Detect which cell encompasses the target text, then output its (X, Y) center coordinate. 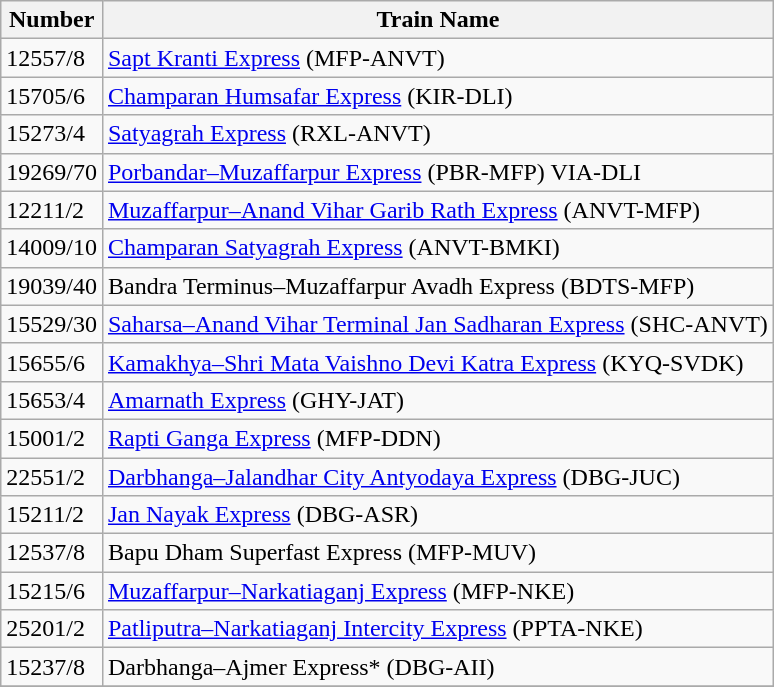
Darbhanga–Ajmer Express* (DBG-AII) (438, 667)
Jan Nayak Express (DBG-ASR) (438, 515)
14009/10 (52, 248)
15215/6 (52, 591)
Muzaffarpur–Anand Vihar Garib Rath Express (ANVT-MFP) (438, 210)
Satyagrah Express (RXL-ANVT) (438, 134)
12537/8 (52, 553)
22551/2 (52, 477)
19039/40 (52, 286)
Rapti Ganga Express (MFP-DDN) (438, 438)
25201/2 (52, 629)
15705/6 (52, 96)
Number (52, 20)
Train Name (438, 20)
15653/4 (52, 400)
12557/8 (52, 58)
Saharsa–Anand Vihar Terminal Jan Sadharan Express (SHC-ANVT) (438, 324)
Champaran Humsafar Express (KIR-DLI) (438, 96)
12211/2 (52, 210)
Bandra Terminus–Muzaffarpur Avadh Express (BDTS-MFP) (438, 286)
19269/70 (52, 172)
Porbandar–Muzaffarpur Express (PBR-MFP) VIA-DLI (438, 172)
15655/6 (52, 362)
Muzaffarpur–Narkatiaganj Express (MFP-NKE) (438, 591)
15211/2 (52, 515)
15001/2 (52, 438)
15237/8 (52, 667)
15529/30 (52, 324)
Darbhanga–Jalandhar City Antyodaya Express (DBG-JUC) (438, 477)
Sapt Kranti Express (MFP-ANVT) (438, 58)
Champaran Satyagrah Express (ANVT-BMKI) (438, 248)
Bapu Dham Superfast Express (MFP-MUV) (438, 553)
Amarnath Express (GHY-JAT) (438, 400)
Patliputra–Narkatiaganj Intercity Express (PPTA-NKE) (438, 629)
Kamakhya–Shri Mata Vaishno Devi Katra Express (KYQ-SVDK) (438, 362)
15273/4 (52, 134)
